Capture the cell that displays the provided text and extract its (X, Y) central coordinate. 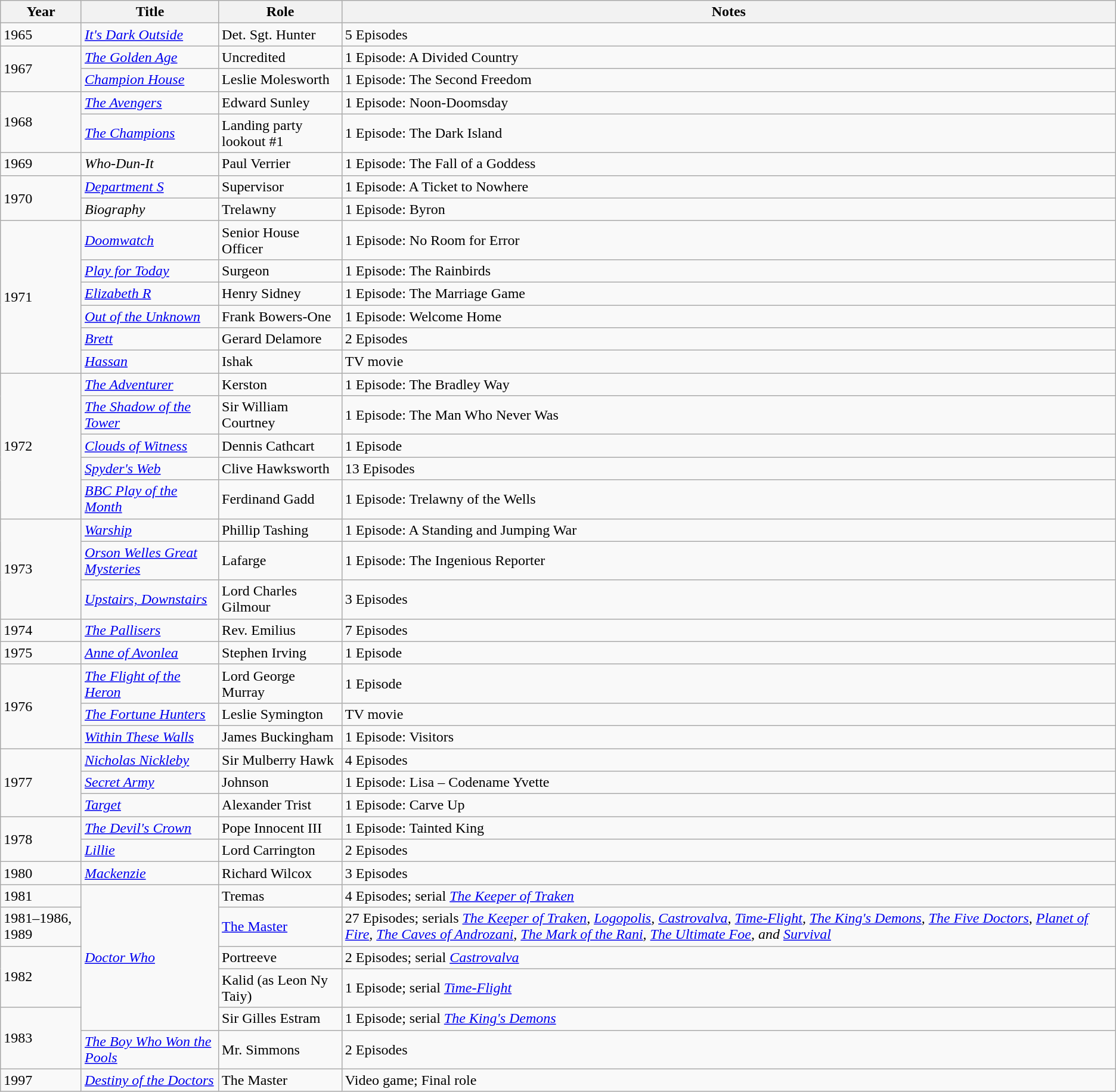
1978 (41, 839)
Elizabeth R (150, 293)
Role (280, 12)
Video game; Final role (728, 1080)
1982 (41, 976)
1 Episode: A Ticket to Nowhere (728, 187)
The Flight of the Heron (150, 683)
1 Episode: Noon-Doomsday (728, 103)
1 Episode: The Dark Island (728, 134)
Johnson (280, 783)
4 Episodes (728, 760)
2 Episodes; serial Castrovalva (728, 957)
1974 (41, 630)
1 Episode; serial The King's Demons (728, 1019)
1973 (41, 569)
Destiny of the Doctors (150, 1080)
1 Episode: The Second Freedom (728, 80)
Who-Dun-It (150, 164)
1 Episode: A Divided Country (728, 57)
Hassan (150, 362)
1 Episode: The Fall of a Goddess (728, 164)
Senior House Officer (280, 240)
Edward Sunley (280, 103)
1970 (41, 198)
Stephen Irving (280, 653)
Upstairs, Downstairs (150, 600)
Anne of Avonlea (150, 653)
Trelawny (280, 209)
1 Episode: Tainted King (728, 828)
1 Episode: Byron (728, 209)
1972 (41, 446)
1976 (41, 706)
1 Episode: The Bradley Way (728, 384)
The Boy Who Won the Pools (150, 1049)
Ferdinand Gadd (280, 500)
1975 (41, 653)
Within These Walls (150, 737)
1 Episode; serial Time-Flight (728, 988)
Clive Hawksworth (280, 469)
Rev. Emilius (280, 630)
5 Episodes (728, 35)
The Fortune Hunters (150, 714)
1 Episode: A Standing and Jumping War (728, 530)
Champion House (150, 80)
Out of the Unknown (150, 317)
1980 (41, 873)
James Buckingham (280, 737)
Target (150, 805)
Surgeon (280, 271)
Portreeve (280, 957)
1968 (41, 122)
Spyder's Web (150, 469)
Uncredited (280, 57)
1 Episode: No Room for Error (728, 240)
Clouds of Witness (150, 446)
1 Episode: Welcome Home (728, 317)
Kerston (280, 384)
Leslie Molesworth (280, 80)
Secret Army (150, 783)
Leslie Symington (280, 714)
1967 (41, 69)
1 Episode: Trelawny of the Wells (728, 500)
Richard Wilcox (280, 873)
1965 (41, 35)
1 Episode: Carve Up (728, 805)
The Champions (150, 134)
1 Episode: Visitors (728, 737)
The Avengers (150, 103)
1 Episode: The Marriage Game (728, 293)
1997 (41, 1080)
The Devil's Crown (150, 828)
Lord George Murray (280, 683)
The Pallisers (150, 630)
13 Episodes (728, 469)
Mackenzie (150, 873)
Lord Carrington (280, 851)
1 Episode: The Man Who Never Was (728, 415)
1 Episode: The Ingenious Reporter (728, 560)
The Adventurer (150, 384)
Tremas (280, 896)
Doomwatch (150, 240)
Orson Welles Great Mysteries (150, 560)
Doctor Who (150, 957)
Henry Sidney (280, 293)
Title (150, 12)
4 Episodes; serial The Keeper of Traken (728, 896)
Sir William Courtney (280, 415)
1 Episode: The Rainbirds (728, 271)
Lillie (150, 851)
Phillip Tashing (280, 530)
Department S (150, 187)
1 Episode: Lisa – Codename Yvette (728, 783)
BBC Play of the Month (150, 500)
Det. Sgt. Hunter (280, 35)
It's Dark Outside (150, 35)
1983 (41, 1038)
1981–1986, 1989 (41, 926)
1971 (41, 297)
The Shadow of the Tower (150, 415)
Kalid (as Leon Ny Taiy) (280, 988)
Year (41, 12)
Warship (150, 530)
Sir Mulberry Hawk (280, 760)
Notes (728, 12)
1977 (41, 783)
Sir Gilles Estram (280, 1019)
The Golden Age (150, 57)
Paul Verrier (280, 164)
Lafarge (280, 560)
Frank Bowers-One (280, 317)
7 Episodes (728, 630)
Dennis Cathcart (280, 446)
Alexander Trist (280, 805)
Mr. Simmons (280, 1049)
Landing party lookout #1 (280, 134)
1969 (41, 164)
Gerard Delamore (280, 339)
Biography (150, 209)
Supervisor (280, 187)
Nicholas Nickleby (150, 760)
Play for Today (150, 271)
Lord Charles Gilmour (280, 600)
Brett (150, 339)
Ishak (280, 362)
Pope Innocent III (280, 828)
1981 (41, 896)
